Extract the [x, y] coordinate from the center of the cell holding the provided text.  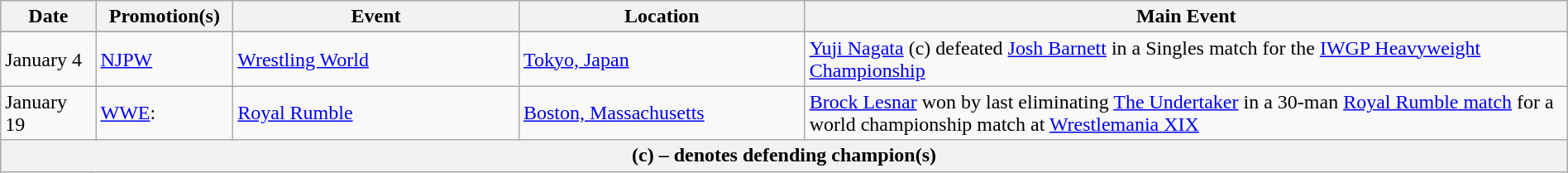
WWE: [165, 113]
Promotion(s) [165, 17]
Yuji Nagata (c) defeated Josh Barnett in a Singles match for the IWGP Heavyweight Championship [1186, 60]
NJPW [165, 60]
January 19 [48, 113]
Location [662, 17]
Wrestling World [376, 60]
Boston, Massachusetts [662, 113]
Royal Rumble [376, 113]
(c) – denotes defending champion(s) [784, 156]
Date [48, 17]
Brock Lesnar won by last eliminating The Undertaker in a 30-man Royal Rumble match for a world championship match at Wrestlemania XIX [1186, 113]
Main Event [1186, 17]
January 4 [48, 60]
Tokyo, Japan [662, 60]
Event [376, 17]
